Identify which cell holds the provided text, then report its (x, y) central coordinate. 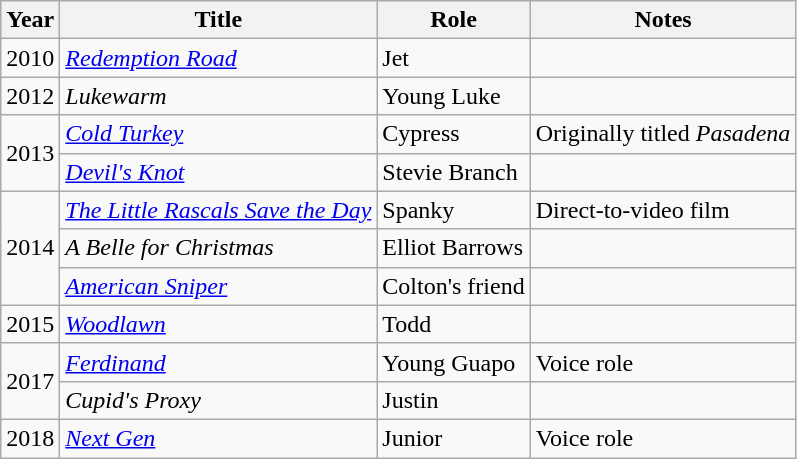
2013 (30, 153)
Stevie Branch (454, 172)
2014 (30, 248)
2017 (30, 381)
2018 (30, 438)
Todd (454, 324)
Cold Turkey (218, 134)
2010 (30, 58)
Cypress (454, 134)
Woodlawn (218, 324)
Notes (663, 20)
Young Luke (454, 96)
2015 (30, 324)
Next Gen (218, 438)
A Belle for Christmas (218, 248)
Spanky (454, 210)
American Sniper (218, 286)
Colton's friend (454, 286)
Ferdinand (218, 362)
Redemption Road (218, 58)
Elliot Barrows (454, 248)
Role (454, 20)
Title (218, 20)
The Little Rascals Save the Day (218, 210)
Originally titled Pasadena (663, 134)
Jet (454, 58)
Lukewarm (218, 96)
Justin (454, 400)
Devil's Knot (218, 172)
2012 (30, 96)
Cupid's Proxy (218, 400)
Junior (454, 438)
Year (30, 20)
Direct-to-video film (663, 210)
Young Guapo (454, 362)
